Return the (x, y) coordinate for the center point of the cell that contains the specified text.  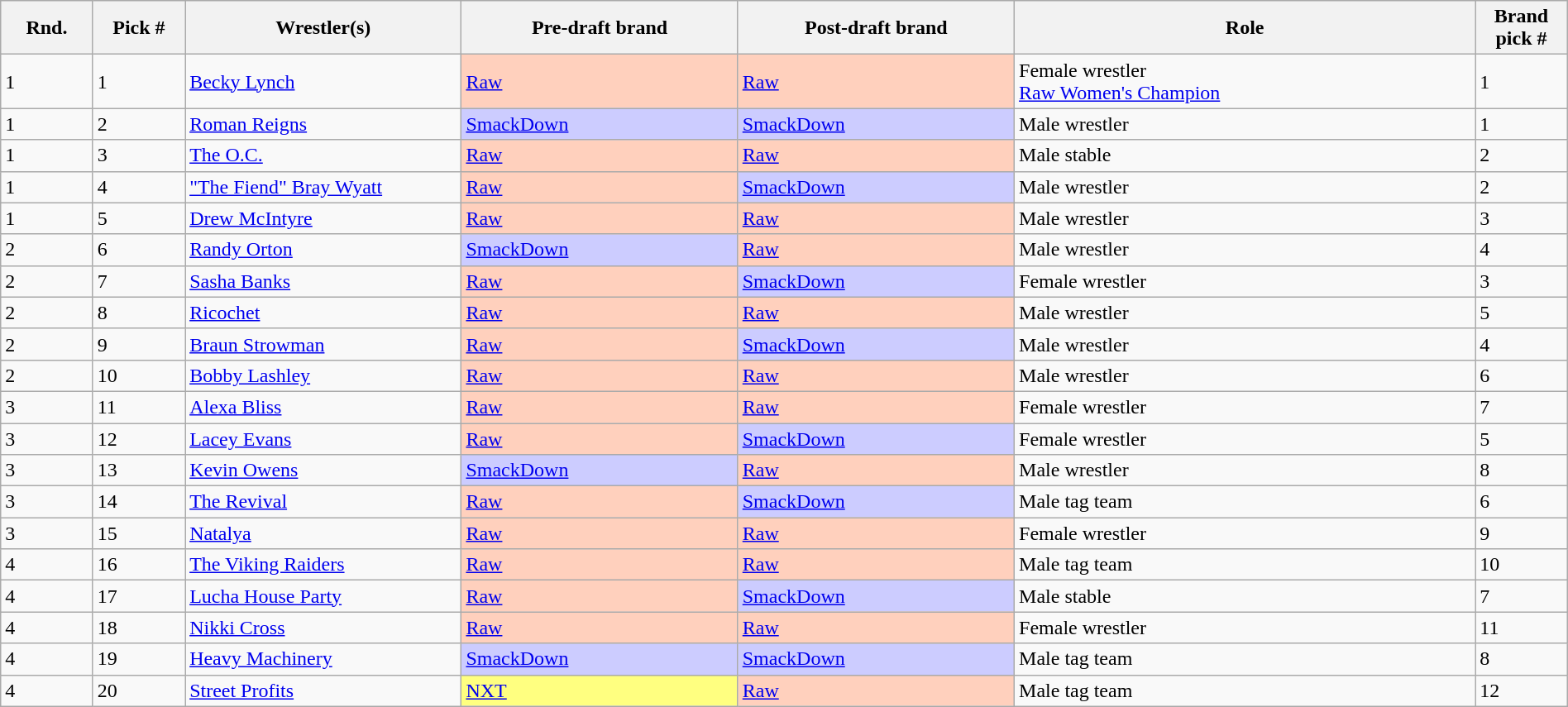
Braun Strowman (323, 344)
Lucha House Party (323, 596)
Roman Reigns (323, 124)
Becky Lynch (323, 81)
The O.C. (323, 155)
Street Profits (323, 690)
Kevin Owens (323, 471)
Pick # (139, 28)
18 (139, 628)
Drew McIntyre (323, 218)
Role (1245, 28)
16 (139, 565)
Bobby Lashley (323, 375)
Brand pick # (1522, 28)
Post-draft brand (876, 28)
Pre-draft brand (600, 28)
14 (139, 502)
Randy Orton (323, 250)
19 (139, 659)
17 (139, 596)
15 (139, 533)
Female wrestlerRaw Women's Champion (1245, 81)
Alexa Bliss (323, 407)
13 (139, 471)
"The Fiend" Bray Wyatt (323, 187)
Ricochet (323, 313)
NXT (600, 690)
Rnd. (46, 28)
20 (139, 690)
Natalya (323, 533)
Heavy Machinery (323, 659)
The Revival (323, 502)
Wrestler(s) (323, 28)
Nikki Cross (323, 628)
Sasha Banks (323, 281)
Lacey Evans (323, 439)
The Viking Raiders (323, 565)
